Search for the cell housing the specified text and yield its (X, Y) center coordinate. 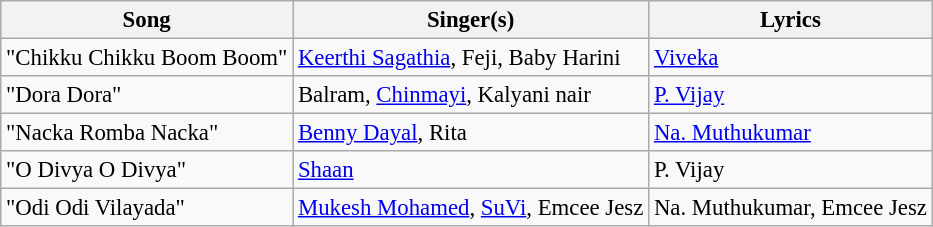
"O Divya O Divya" (147, 170)
Keerthi Sagathia, Feji, Baby Harini (471, 58)
"Nacka Romba Nacka" (147, 133)
Lyrics (791, 20)
Na. Muthukumar, Emcee Jesz (791, 208)
Viveka (791, 58)
Na. Muthukumar (791, 133)
Singer(s) (471, 20)
"Chikku Chikku Boom Boom" (147, 58)
Shaan (471, 170)
Balram, Chinmayi, Kalyani nair (471, 95)
Benny Dayal, Rita (471, 133)
Song (147, 20)
"Odi Odi Vilayada" (147, 208)
"Dora Dora" (147, 95)
Mukesh Mohamed, SuVi, Emcee Jesz (471, 208)
